Capture the cell that displays the provided text and extract its [X, Y] central coordinate. 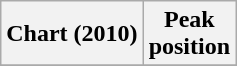
Chart (2010) [72, 34]
Peakposition [189, 34]
